Search for the cell housing the specified text and yield its [X, Y] center coordinate. 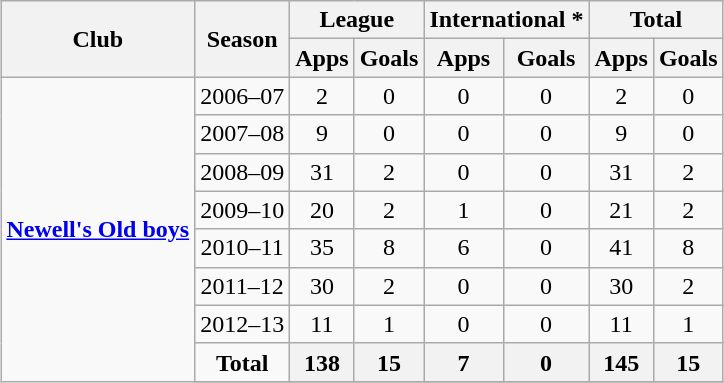
League [357, 20]
2010–11 [242, 248]
21 [621, 210]
2006–07 [242, 96]
Newell's Old boys [98, 229]
2011–12 [242, 286]
41 [621, 248]
2008–09 [242, 172]
2009–10 [242, 210]
20 [322, 210]
Club [98, 39]
Season [242, 39]
7 [464, 362]
138 [322, 362]
35 [322, 248]
2007–08 [242, 134]
International * [506, 20]
6 [464, 248]
2012–13 [242, 324]
145 [621, 362]
